Provide the [X, Y] coordinate of the cell's center where the given text is located.  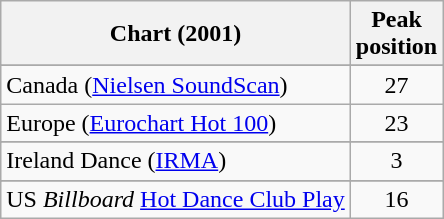
16 [396, 199]
Peakposition [396, 34]
Europe (Eurochart Hot 100) [176, 123]
Ireland Dance (IRMA) [176, 161]
Chart (2001) [176, 34]
23 [396, 123]
27 [396, 85]
3 [396, 161]
Canada (Nielsen SoundScan) [176, 85]
US Billboard Hot Dance Club Play [176, 199]
